Return (X, Y) of the center of cell containing provided text 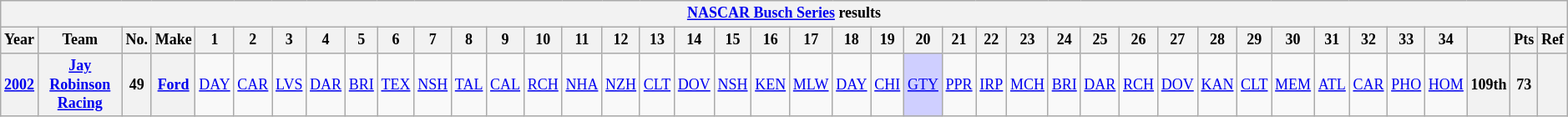
49 (137, 84)
6 (396, 40)
No. (137, 40)
9 (506, 40)
12 (621, 40)
MCH (1028, 84)
7 (432, 40)
25 (1100, 40)
23 (1028, 40)
15 (733, 40)
26 (1139, 40)
MLW (812, 84)
11 (582, 40)
28 (1217, 40)
19 (888, 40)
Year (20, 40)
18 (852, 40)
4 (326, 40)
KEN (771, 84)
Ref (1553, 40)
29 (1254, 40)
24 (1064, 40)
33 (1406, 40)
20 (923, 40)
NASCAR Busch Series results (784, 13)
5 (361, 40)
32 (1368, 40)
14 (694, 40)
73 (1525, 84)
LVS (289, 84)
CAL (506, 84)
22 (992, 40)
KAN (1217, 84)
Pts (1525, 40)
21 (959, 40)
IRP (992, 84)
Jay Robinson Racing (80, 84)
10 (543, 40)
GTY (923, 84)
34 (1446, 40)
NHA (582, 84)
HOM (1446, 84)
TEX (396, 84)
31 (1332, 40)
PHO (1406, 84)
MEM (1293, 84)
Team (80, 40)
ATL (1332, 84)
1 (215, 40)
30 (1293, 40)
NZH (621, 84)
109th (1489, 84)
16 (771, 40)
2 (253, 40)
8 (468, 40)
13 (656, 40)
2002 (20, 84)
PPR (959, 84)
CHI (888, 84)
27 (1177, 40)
3 (289, 40)
Make (174, 40)
TAL (468, 84)
17 (812, 40)
Ford (174, 84)
